For the text-containing cell, return its midpoint in [x, y] coordinate format. 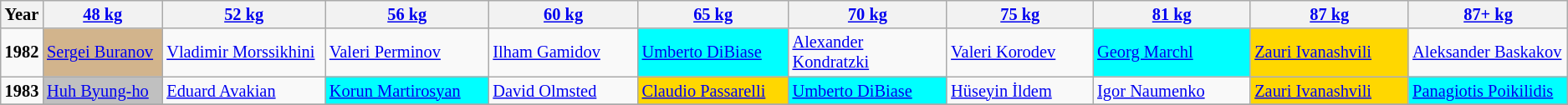
60 kg [563, 14]
Valeri Perminov [406, 52]
Claudio Passarelli [713, 91]
81 kg [1172, 14]
1982 [22, 52]
Korun Martirosyan [406, 91]
Aleksander Baskakov [1489, 52]
Sergei Buranov [102, 52]
Hüseyin İldem [1020, 91]
Panagiotis Poikilidis [1489, 91]
David Olmsted [563, 91]
Vladimir Morssikhini [244, 52]
65 kg [713, 14]
Alexander Kondratzki [868, 52]
52 kg [244, 14]
48 kg [102, 14]
70 kg [868, 14]
Igor Naumenko [1172, 91]
75 kg [1020, 14]
1983 [22, 91]
56 kg [406, 14]
Eduard Avakian [244, 91]
Georg Marchl [1172, 52]
Valeri Korodev [1020, 52]
Ilham Gamidov [563, 52]
Huh Byung-ho [102, 91]
87 kg [1330, 14]
87+ kg [1489, 14]
Year [22, 14]
